Extract the (X, Y) coordinate from the center of the cell holding the provided text.  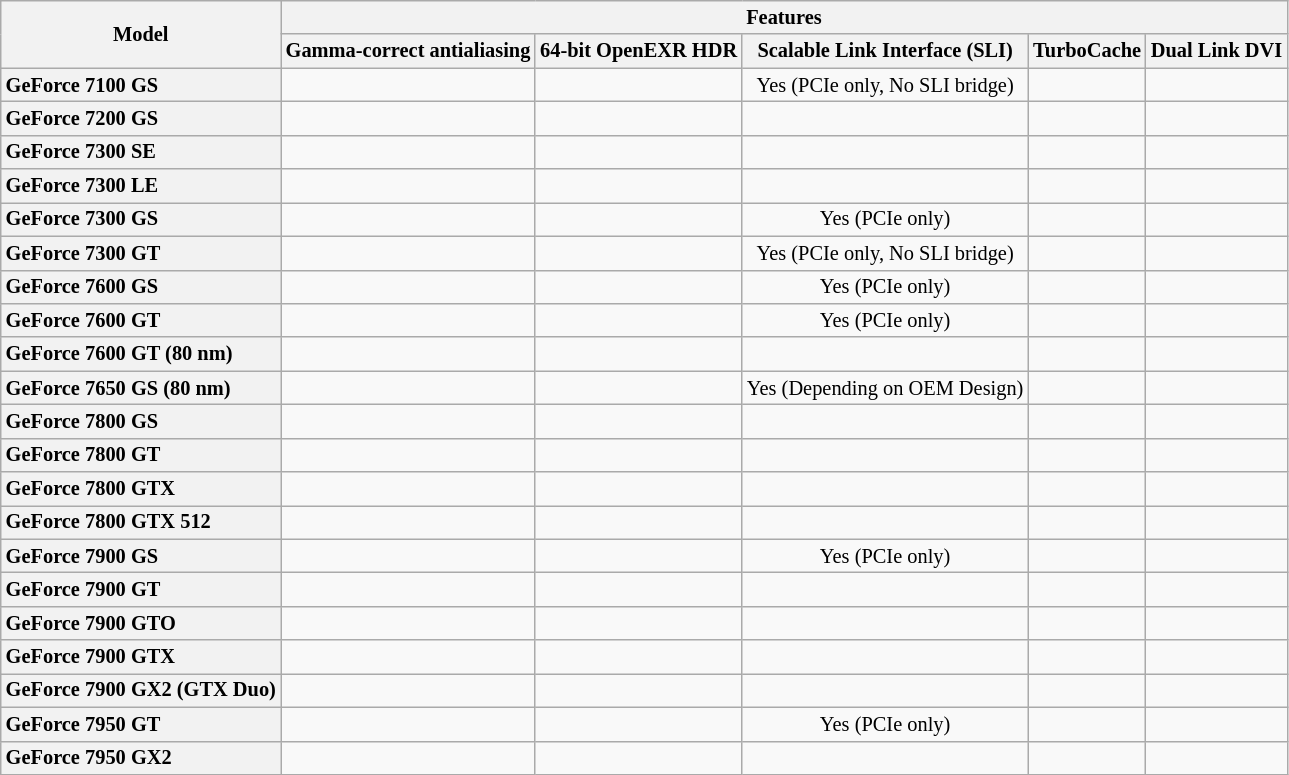
Model (141, 34)
GeForce 7200 GS (141, 118)
GeForce 7600 GT (80 nm) (141, 354)
GeForce 7300 LE (141, 186)
GeForce 7950 GT (141, 724)
GeForce 7600 GS (141, 287)
GeForce 7800 GS (141, 421)
GeForce 7800 GTX (141, 489)
Yes (Depending on OEM Design) (885, 388)
TurboCache (1087, 51)
GeForce 7300 GT (141, 253)
GeForce 7300 GS (141, 219)
GeForce 7600 GT (141, 320)
64-bit OpenEXR HDR (638, 51)
GeForce 7950 GX2 (141, 758)
GeForce 7300 SE (141, 152)
GeForce 7100 GS (141, 85)
GeForce 7900 GX2 (GTX Duo) (141, 690)
GeForce 7650 GS (80 nm) (141, 388)
GeForce 7900 GS (141, 556)
GeForce 7900 GT (141, 589)
Scalable Link Interface (SLI) (885, 51)
Gamma-correct antialiasing (408, 51)
GeForce 7900 GTX (141, 657)
GeForce 7800 GTX 512 (141, 522)
GeForce 7900 GTO (141, 623)
GeForce 7800 GT (141, 455)
Features (784, 17)
Dual Link DVI (1216, 51)
